Return the (x, y) coordinate for the center point of the cell that contains the specified text.  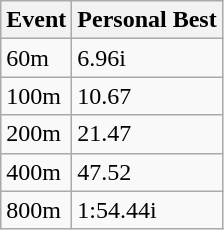
60m (36, 58)
10.67 (147, 96)
1:54.44i (147, 210)
200m (36, 134)
47.52 (147, 172)
400m (36, 172)
Event (36, 20)
Personal Best (147, 20)
800m (36, 210)
6.96i (147, 58)
100m (36, 96)
21.47 (147, 134)
